Locate the cell with the specified text and output its (x, y) center coordinate. 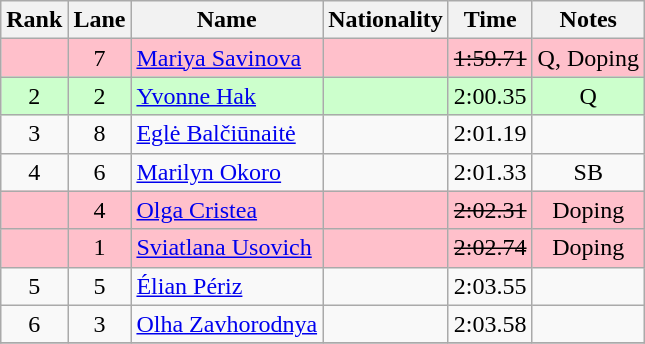
Q (588, 96)
2:02.74 (490, 248)
Time (490, 20)
Élian Périz (227, 286)
Eglė Balčiūnaitė (227, 134)
Rank (34, 20)
2:01.19 (490, 134)
Q, Doping (588, 58)
Yvonne Hak (227, 96)
2:02.31 (490, 210)
Sviatlana Usovich (227, 248)
SB (588, 172)
2:01.33 (490, 172)
1:59.71 (490, 58)
Olga Cristea (227, 210)
2:03.58 (490, 324)
Lane (100, 20)
Notes (588, 20)
Olha Zavhorodnya (227, 324)
2:00.35 (490, 96)
Nationality (386, 20)
2:03.55 (490, 286)
1 (100, 248)
Name (227, 20)
7 (100, 58)
8 (100, 134)
Mariya Savinova (227, 58)
Marilyn Okoro (227, 172)
